Identify which cell holds the provided text, then report its [X, Y] central coordinate. 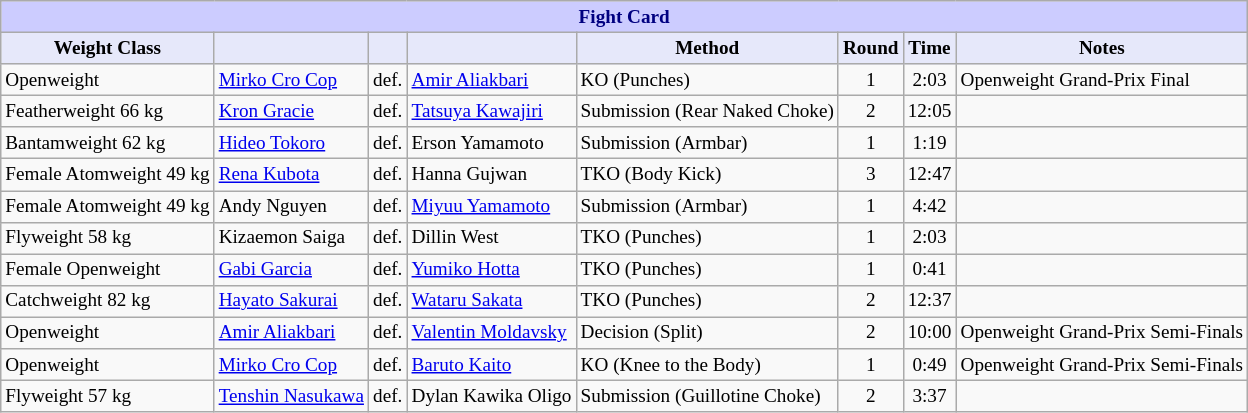
Time [930, 48]
10:00 [930, 333]
Submission (Rear Naked Choke) [707, 111]
12:37 [930, 301]
Bantamweight 62 kg [108, 143]
TKO (Body Kick) [707, 175]
KO (Punches) [707, 80]
12:47 [930, 175]
Kizaemon Saiga [291, 238]
Notes [1102, 48]
Dillin West [492, 238]
Method [707, 48]
4:42 [930, 206]
Andy Nguyen [291, 206]
Decision (Split) [707, 333]
Female Openweight [108, 270]
Hideo Tokoro [291, 143]
Valentin Moldavsky [492, 333]
Dylan Kawika Oligo [492, 396]
Openweight Grand-Prix Final [1102, 80]
Fight Card [624, 17]
3 [870, 175]
KO (Knee to the Body) [707, 365]
Yumiko Hotta [492, 270]
Baruto Kaito [492, 365]
3:37 [930, 396]
Gabi Garcia [291, 270]
Flyweight 58 kg [108, 238]
12:05 [930, 111]
Wataru Sakata [492, 301]
Kron Gracie [291, 111]
1:19 [930, 143]
Flyweight 57 kg [108, 396]
Weight Class [108, 48]
Miyuu Yamamoto [492, 206]
0:41 [930, 270]
Erson Yamamoto [492, 143]
Round [870, 48]
Featherweight 66 kg [108, 111]
Submission (Guillotine Choke) [707, 396]
Tatsuya Kawajiri [492, 111]
0:49 [930, 365]
Rena Kubota [291, 175]
Hanna Gujwan [492, 175]
Catchweight 82 kg [108, 301]
Tenshin Nasukawa [291, 396]
Hayato Sakurai [291, 301]
